Search for the cell housing the specified text and yield its (X, Y) center coordinate. 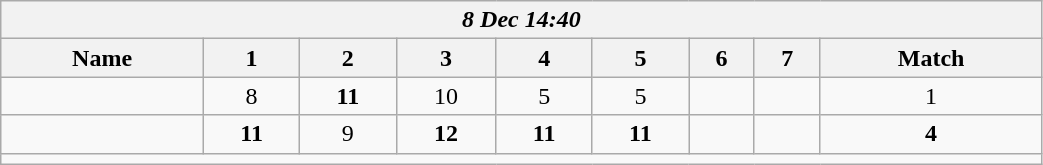
2 (348, 58)
Match (931, 58)
8 (251, 96)
8 Dec 14:40 (522, 20)
10 (446, 96)
3 (446, 58)
9 (348, 134)
Name (102, 58)
12 (446, 134)
7 (787, 58)
6 (722, 58)
